For the text-containing cell, return its midpoint in [X, Y] coordinate format. 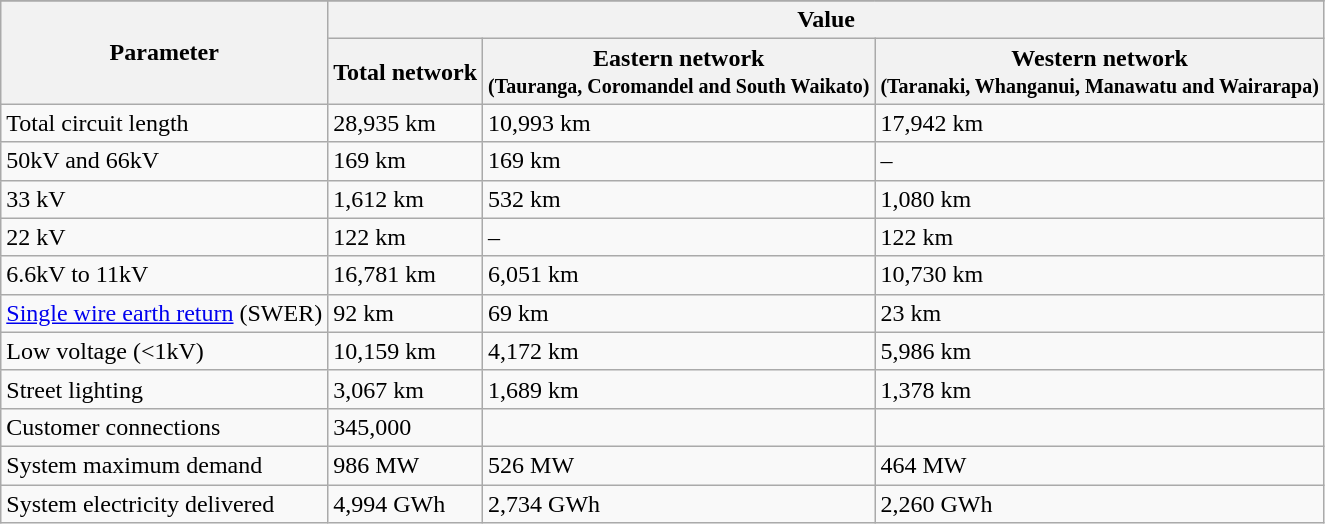
Single wire earth return (SWER) [164, 313]
6,051 km [679, 275]
5,986 km [1100, 351]
10,993 km [679, 123]
532 km [679, 199]
345,000 [406, 427]
1,612 km [406, 199]
Street lighting [164, 389]
Parameter [164, 52]
464 MW [1100, 465]
4,172 km [679, 351]
22 kV [164, 237]
986 MW [406, 465]
Customer connections [164, 427]
16,781 km [406, 275]
6.6kV to 11kV [164, 275]
Eastern network (Tauranga, Coromandel and South Waikato) [679, 72]
Low voltage (<1kV) [164, 351]
526 MW [679, 465]
System maximum demand [164, 465]
4,994 GWh [406, 503]
17,942 km [1100, 123]
50kV and 66kV [164, 161]
System electricity delivered [164, 503]
92 km [406, 313]
33 kV [164, 199]
Total circuit length [164, 123]
1,378 km [1100, 389]
Total network [406, 72]
1,689 km [679, 389]
23 km [1100, 313]
69 km [679, 313]
Western network (Taranaki, Whanganui, Manawatu and Wairarapa) [1100, 72]
10,730 km [1100, 275]
10,159 km [406, 351]
28,935 km [406, 123]
3,067 km [406, 389]
1,080 km [1100, 199]
2,260 GWh [1100, 503]
Value [826, 20]
2,734 GWh [679, 503]
